Detect which cell encompasses the target text, then output its (X, Y) center coordinate. 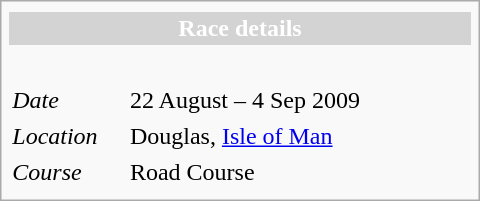
Road Course (299, 172)
Location (66, 136)
Race details (240, 28)
Date (66, 100)
22 August – 4 Sep 2009 (299, 100)
Douglas, Isle of Man (299, 136)
Course (66, 172)
